Find where the given text appears and provide that cell's center as (X, Y) coordinate. 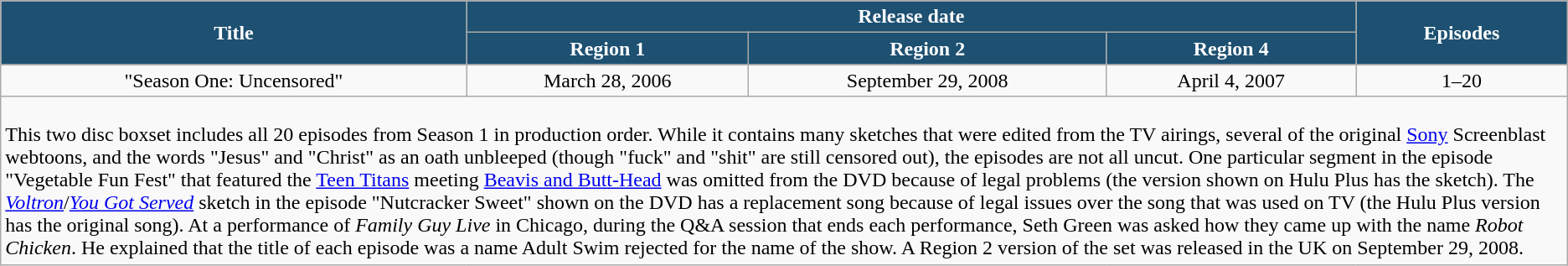
Episodes (1461, 33)
March 28, 2006 (607, 81)
Release date (911, 17)
Title (234, 33)
April 4, 2007 (1231, 81)
Region 2 (926, 49)
1–20 (1461, 81)
September 29, 2008 (926, 81)
Region 1 (607, 49)
"Season One: Uncensored" (234, 81)
Region 4 (1231, 49)
